From the cell containing the given text, extract its center point as [x, y] coordinate. 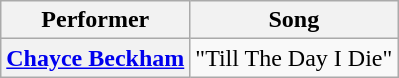
Performer [96, 20]
"Till The Day I Die" [294, 58]
Chayce Beckham [96, 58]
Song [294, 20]
